Capture the cell that displays the provided text and extract its (X, Y) central coordinate. 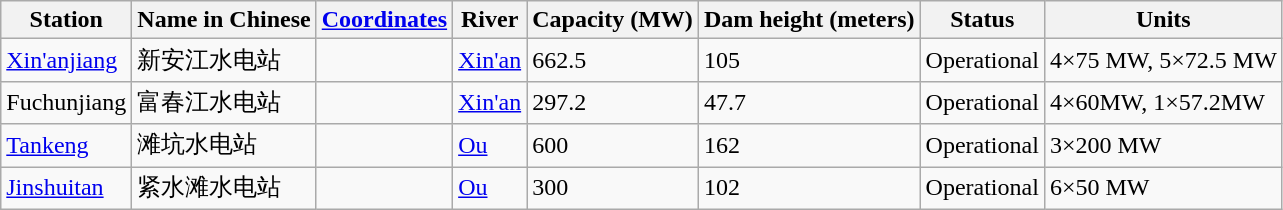
Capacity (MW) (613, 20)
紧水滩水电站 (224, 188)
297.2 (613, 102)
Coordinates (384, 20)
6×50 MW (1163, 188)
Xin'anjiang (66, 60)
Fuchunjiang (66, 102)
新安江水电站 (224, 60)
Name in Chinese (224, 20)
Dam height (meters) (809, 20)
300 (613, 188)
River (490, 20)
Status (982, 20)
Station (66, 20)
Tankeng (66, 146)
162 (809, 146)
4×60MW, 1×57.2MW (1163, 102)
3×200 MW (1163, 146)
102 (809, 188)
600 (613, 146)
47.7 (809, 102)
Jinshuitan (66, 188)
105 (809, 60)
滩坑水电站 (224, 146)
富春江水电站 (224, 102)
4×75 MW, 5×72.5 MW (1163, 60)
662.5 (613, 60)
Units (1163, 20)
